For the text-containing cell, return its midpoint in (x, y) coordinate format. 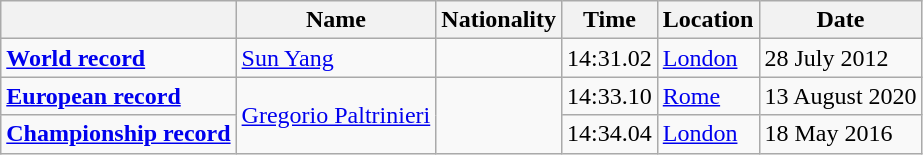
Name (336, 20)
14:33.10 (610, 96)
14:34.04 (610, 134)
Sun Yang (336, 58)
World record (118, 58)
Gregorio Paltrinieri (336, 115)
28 July 2012 (840, 58)
European record (118, 96)
Time (610, 20)
Date (840, 20)
18 May 2016 (840, 134)
13 August 2020 (840, 96)
Championship record (118, 134)
Location (708, 20)
Rome (708, 96)
14:31.02 (610, 58)
Nationality (499, 20)
